Detect which cell encompasses the target text, then output its (x, y) center coordinate. 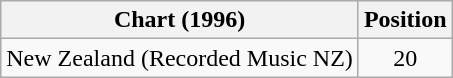
New Zealand (Recorded Music NZ) (180, 58)
20 (405, 58)
Position (405, 20)
Chart (1996) (180, 20)
